Identify which cell holds the provided text, then report its [X, Y] central coordinate. 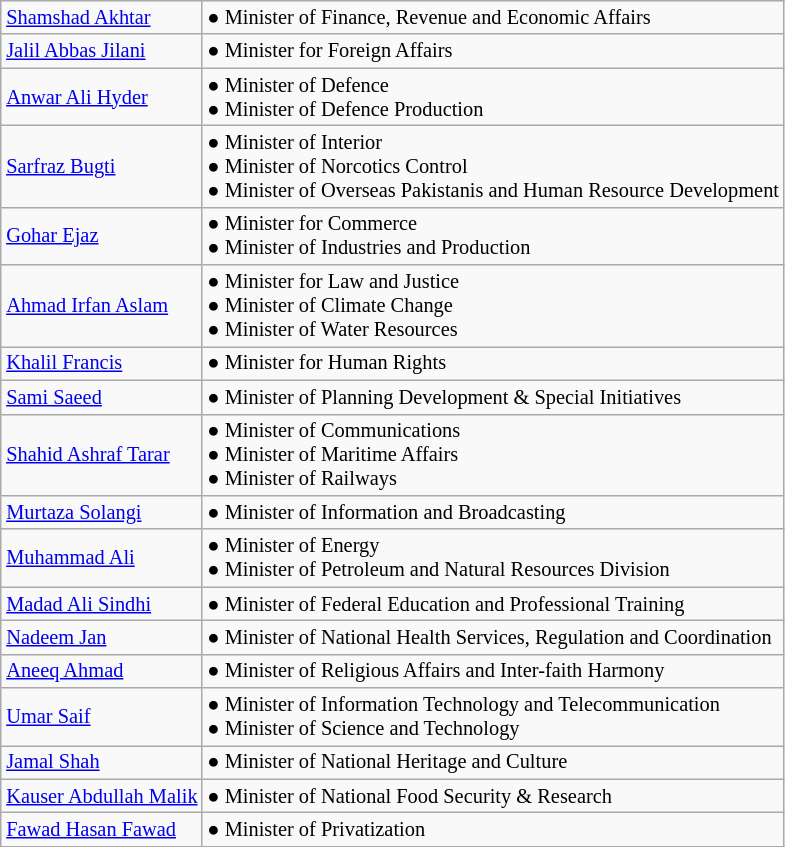
● Minister of Energy ● Minister of Petroleum and Natural Resources Division [492, 558]
Khalil Francis [102, 364]
Shahid Ashraf Tarar [102, 455]
● Minister of Interior ● Minister of Norcotics Control ● Minister of Overseas Pakistanis and Human Resource Development [492, 167]
● Minister for Commerce ● Minister of Industries and Production [492, 236]
● Minister of Communications ● Minister of Maritime Affairs ● Minister of Railways [492, 455]
● Minister of Information and Broadcasting [492, 513]
Fawad Hasan Fawad [102, 830]
● Minister of Finance, Revenue and Economic Affairs [492, 18]
Anwar Ali Hyder [102, 97]
● Minister of National Heritage and Culture [492, 763]
● Minister for Law and Justice ● Minister of Climate Change ● Minister of Water Resources [492, 306]
Nadeem Jan [102, 638]
● Minister of Defence ● Minister of Defence Production [492, 97]
● Minister of National Health Services, Regulation and Coordination [492, 638]
Murtaza Solangi [102, 513]
Jalil Abbas Jilani [102, 51]
Sarfraz Bugti [102, 167]
● Minister for Human Rights [492, 364]
● Minister of Privatization [492, 830]
Aneeq Ahmad [102, 671]
● Minister for Foreign Affairs [492, 51]
Jamal Shah [102, 763]
Madad Ali Sindhi [102, 604]
Gohar Ejaz [102, 236]
Ahmad Irfan Aslam [102, 306]
Sami Saeed [102, 397]
Shamshad Akhtar [102, 18]
Kauser Abdullah Malik [102, 796]
● Minister of National Food Security & Research [492, 796]
● Minister of Information Technology and Telecommunication ● Minister of Science and Technology [492, 717]
● Minister of Religious Affairs and Inter-faith Harmony [492, 671]
Muhammad Ali [102, 558]
● Minister of Planning Development & Special Initiatives [492, 397]
Umar Saif [102, 717]
● Minister of Federal Education and Professional Training [492, 604]
